Find where the given text appears and provide that cell's center as (x, y) coordinate. 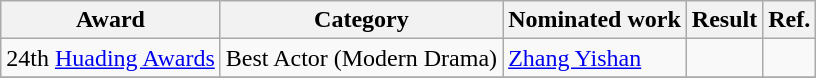
Zhang Yishan (595, 58)
Award (111, 20)
Category (361, 20)
Best Actor (Modern Drama) (361, 58)
Result (724, 20)
Ref. (790, 20)
Nominated work (595, 20)
24th Huading Awards (111, 58)
